Output the [x, y] coordinate of the center of the cell containing the given text.  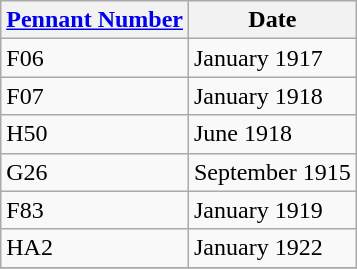
January 1919 [272, 210]
Pennant Number [95, 20]
H50 [95, 134]
F06 [95, 58]
F07 [95, 96]
F83 [95, 210]
September 1915 [272, 172]
January 1918 [272, 96]
HA2 [95, 248]
G26 [95, 172]
January 1922 [272, 248]
January 1917 [272, 58]
June 1918 [272, 134]
Date [272, 20]
